Identify which cell holds the provided text, then report its (X, Y) central coordinate. 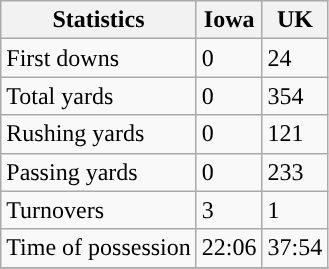
Total yards (99, 96)
22:06 (229, 248)
UK (295, 20)
1 (295, 210)
Turnovers (99, 210)
Passing yards (99, 172)
Statistics (99, 20)
Time of possession (99, 248)
3 (229, 210)
121 (295, 134)
354 (295, 96)
First downs (99, 58)
24 (295, 58)
233 (295, 172)
37:54 (295, 248)
Iowa (229, 20)
Rushing yards (99, 134)
